Identify which cell holds the provided text, then report its [x, y] central coordinate. 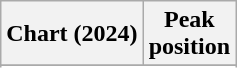
Chart (2024) [72, 34]
Peakposition [189, 34]
